Capture the cell that displays the provided text and extract its (X, Y) central coordinate. 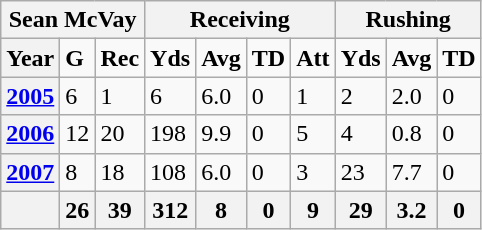
Year (30, 58)
2007 (30, 172)
9.9 (222, 134)
Sean McVay (73, 20)
Receiving (240, 20)
20 (120, 134)
4 (360, 134)
26 (78, 210)
29 (360, 210)
0.8 (412, 134)
Rec (120, 58)
5 (313, 134)
2 (360, 96)
198 (170, 134)
7.7 (412, 172)
3 (313, 172)
2006 (30, 134)
G (78, 58)
23 (360, 172)
12 (78, 134)
312 (170, 210)
3.2 (412, 210)
2.0 (412, 96)
Rushing (408, 20)
108 (170, 172)
2005 (30, 96)
39 (120, 210)
18 (120, 172)
9 (313, 210)
Att (313, 58)
